Determine the [x, y] coordinate at the center of the cell enclosing the given text.  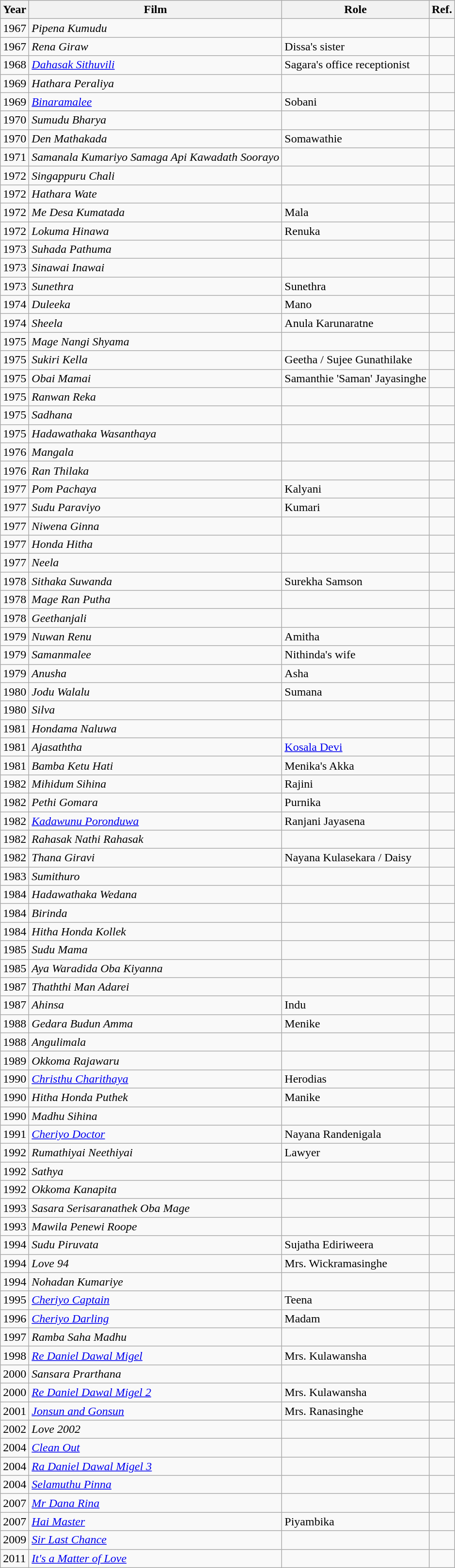
Ref. [442, 10]
2002 [15, 1429]
1995 [15, 1300]
Hitha Honda Kollek [156, 931]
Sagara's office receptionist [356, 65]
Sobani [356, 102]
Lawyer [356, 1153]
Gedara Budun Amma [156, 1024]
Binaramalee [156, 102]
Mano [356, 305]
Dahasak Sithuvili [156, 65]
Hadawathaka Wedana [156, 895]
Mrs. Wickramasinghe [356, 1263]
1997 [15, 1337]
Christhu Charithaya [156, 1079]
Menike [356, 1024]
Geetha / Sujee Gunathilake [356, 360]
1998 [15, 1355]
Mage Nangi Shyama [156, 342]
Kadawunu Poronduwa [156, 821]
Renuka [356, 231]
Pom Pachaya [156, 489]
Nayana Randenigala [356, 1134]
Sasara Serisaranathek Oba Mage [156, 1208]
Hathara Peraliya [156, 83]
Sir Last Chance [156, 1540]
Rajini [356, 784]
Herodias [356, 1079]
Mawila Penewi Roope [156, 1226]
2001 [15, 1411]
2009 [15, 1540]
Okkoma Rajawaru [156, 1060]
Samanala Kumariyo Samaga Api Kawadath Soorayo [156, 157]
1989 [15, 1060]
Film [156, 10]
Piyambika [356, 1521]
Duleeka [156, 305]
Hitha Honda Puthek [156, 1097]
Singappuru Chali [156, 175]
1968 [15, 65]
Silva [156, 710]
Thana Giravi [156, 858]
Amitha [356, 637]
Asha [356, 673]
Somawathie [356, 139]
Ran Thilaka [156, 470]
Cheriyo Captain [156, 1300]
Pipena Kumudu [156, 28]
Mangala [156, 452]
Sansara Prarthana [156, 1374]
Hadawathaka Wasanthaya [156, 434]
Sukiri Kella [156, 360]
Sujatha Ediriweera [356, 1245]
1983 [15, 876]
Madam [356, 1319]
Re Daniel Dawal Migel [156, 1355]
Sumudu Bharya [156, 120]
Ranjani Jayasena [356, 821]
1996 [15, 1319]
Thaththi Man Adarei [156, 987]
Mage Ran Putha [156, 600]
Re Daniel Dawal Migel 2 [156, 1392]
Rahasak Nathi Rahasak [156, 839]
Sinawai Inawai [156, 268]
Ramba Saha Madhu [156, 1337]
Sudu Piruvata [156, 1245]
Bamba Ketu Hati [156, 765]
Obai Mamai [156, 378]
Kosala Devi [356, 747]
Mihidum Sihina [156, 784]
It's a Matter of Love [156, 1558]
Ranwan Reka [156, 397]
Menika's Akka [356, 765]
Angulimala [156, 1042]
Niwena Ginna [156, 526]
Pethi Gomara [156, 802]
Sudu Paraviyo [156, 507]
Sathya [156, 1171]
Sadhana [156, 415]
Rumathiyai Neethiyai [156, 1153]
Me Desa Kumatada [156, 212]
Dissa's sister [356, 47]
Love 2002 [156, 1429]
Purnika [356, 802]
Sumithuro [156, 876]
Cheriyo Darling [156, 1319]
Sudu Mama [156, 950]
Ra Daniel Dawal Migel 3 [156, 1466]
Jodu Walalu [156, 692]
Nuwan Renu [156, 637]
Sheela [156, 323]
Samanmalee [156, 655]
Ajasaththa [156, 747]
Kumari [356, 507]
Selamuthu Pinna [156, 1485]
Sumana [356, 692]
Aya Waradida Oba Kiyanna [156, 968]
Nayana Kulasekara / Daisy [356, 858]
Love 94 [156, 1263]
Suhada Pathuma [156, 249]
Nohadan Kumariye [156, 1282]
Anusha [156, 673]
Okkoma Kanapita [156, 1190]
Kalyani [356, 489]
Mrs. Ranasinghe [356, 1411]
Role [356, 10]
Year [15, 10]
Nithinda's wife [356, 655]
Sithaka Suwanda [156, 581]
Cheriyo Doctor [156, 1134]
Geethanjali [156, 618]
Jonsun and Gonsun [156, 1411]
1991 [15, 1134]
Hai Master [156, 1521]
Clean Out [156, 1448]
Mr Dana Rina [156, 1503]
Mala [356, 212]
Teena [356, 1300]
Anula Karunaratne [356, 323]
Ahinsa [156, 1005]
Birinda [156, 913]
Den Mathakada [156, 139]
Hondama Naluwa [156, 729]
Lokuma Hinawa [156, 231]
Neela [156, 563]
Hathara Wate [156, 194]
Manike [356, 1097]
Madhu Sihina [156, 1116]
1971 [15, 157]
Surekha Samson [356, 581]
Rena Giraw [156, 47]
2011 [15, 1558]
Indu [356, 1005]
Honda Hitha [156, 544]
Samanthie 'Saman' Jayasinghe [356, 378]
